Provide the [X, Y] coordinate of the cell's center where the given text is located.  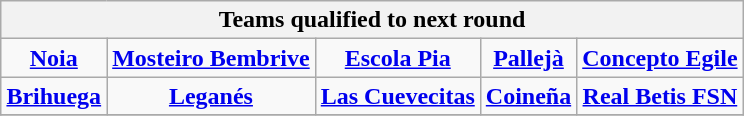
Noia [54, 58]
Pallejà [528, 58]
Coineña [528, 96]
Las Cuevecitas [398, 96]
Real Betis FSN [660, 96]
Concepto Egile [660, 58]
Leganés [212, 96]
Mosteiro Bembrive [212, 58]
Escola Pia [398, 58]
Teams qualified to next round [372, 20]
Brihuega [54, 96]
